Capture the cell that displays the provided text and extract its [X, Y] central coordinate. 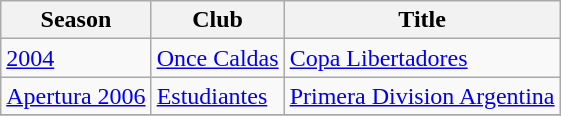
Apertura 2006 [76, 96]
Season [76, 20]
Once Caldas [218, 58]
Copa Libertadores [422, 58]
Club [218, 20]
Primera Division Argentina [422, 96]
Estudiantes [218, 96]
2004 [76, 58]
Title [422, 20]
